Return the [X, Y] coordinate for the center point of the cell that contains the specified text.  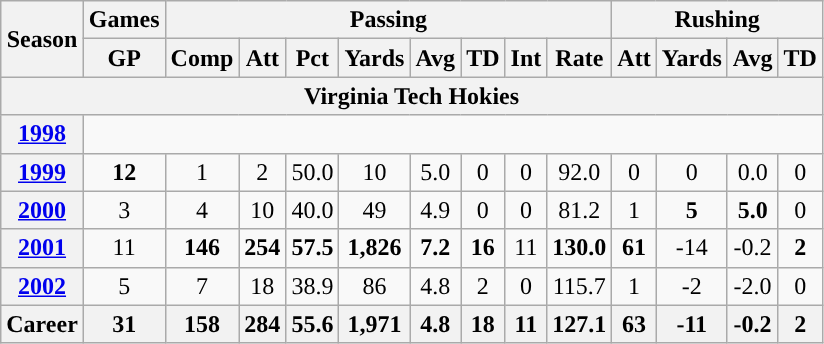
31 [124, 324]
GP [124, 58]
2000 [42, 210]
55.6 [312, 324]
Pct [312, 58]
49 [374, 210]
3 [124, 210]
1999 [42, 172]
1,971 [374, 324]
57.5 [312, 248]
Int [526, 58]
Rushing [718, 20]
63 [634, 324]
158 [202, 324]
284 [262, 324]
254 [262, 248]
-2.0 [752, 286]
1,826 [374, 248]
16 [483, 248]
-11 [692, 324]
Season [42, 39]
1998 [42, 134]
-14 [692, 248]
2002 [42, 286]
130.0 [580, 248]
146 [202, 248]
40.0 [312, 210]
Rate [580, 58]
50.0 [312, 172]
Comp [202, 58]
-2 [692, 286]
Games [124, 20]
92.0 [580, 172]
Passing [388, 20]
61 [634, 248]
12 [124, 172]
4.9 [436, 210]
0.0 [752, 172]
115.7 [580, 286]
38.9 [312, 286]
2001 [42, 248]
81.2 [580, 210]
Virginia Tech Hokies [412, 96]
7 [202, 286]
86 [374, 286]
7.2 [436, 248]
127.1 [580, 324]
4 [202, 210]
Career [42, 324]
